Provide the (X, Y) coordinate of the cell's center where the given text is located.  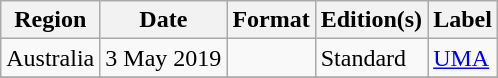
Standard (371, 58)
Region (50, 20)
Edition(s) (371, 20)
Label (463, 20)
3 May 2019 (164, 58)
Format (271, 20)
Australia (50, 58)
Date (164, 20)
UMA (463, 58)
